Pinpoint the cell where the given text exists, returning its (X, Y) midpoint coordinate. 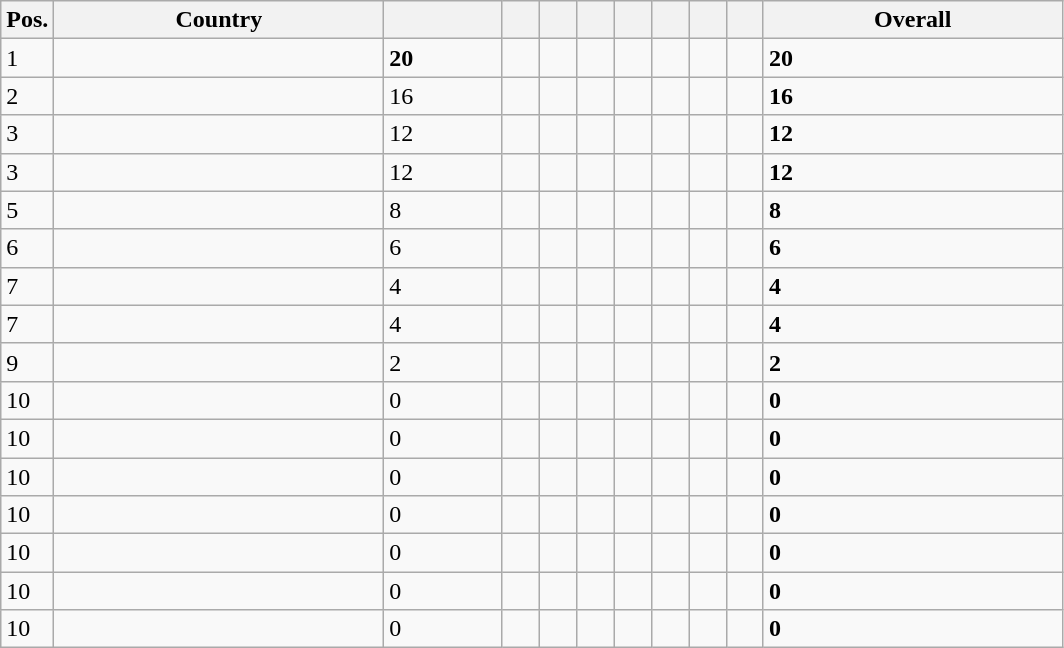
Country (219, 20)
Overall (912, 20)
9 (28, 362)
Pos. (28, 20)
1 (28, 58)
5 (28, 210)
